Determine the (x, y) coordinate at the center of the cell enclosing the given text.  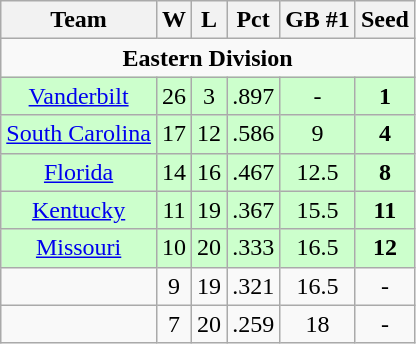
15.5 (318, 210)
Pct (254, 20)
.367 (254, 210)
Kentucky (79, 210)
.321 (254, 286)
7 (174, 324)
10 (174, 248)
4 (384, 134)
14 (174, 172)
Florida (79, 172)
Seed (384, 20)
1 (384, 96)
.586 (254, 134)
.897 (254, 96)
.259 (254, 324)
GB #1 (318, 20)
8 (384, 172)
Missouri (79, 248)
W (174, 20)
18 (318, 324)
Vanderbilt (79, 96)
12.5 (318, 172)
Eastern Division (208, 58)
Team (79, 20)
L (210, 20)
17 (174, 134)
.333 (254, 248)
South Carolina (79, 134)
3 (210, 96)
16 (210, 172)
26 (174, 96)
.467 (254, 172)
